Detect which cell encompasses the target text, then output its (x, y) center coordinate. 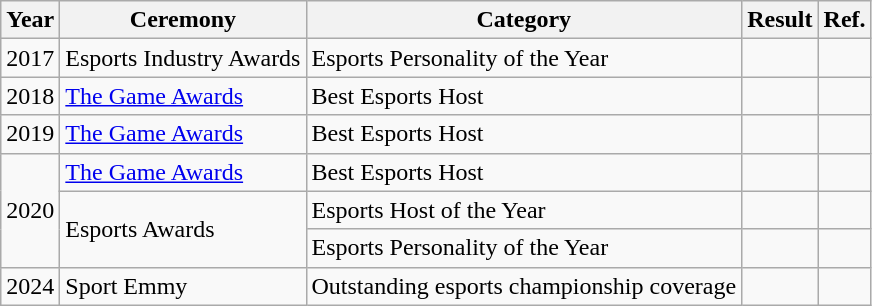
Esports Host of the Year (524, 210)
2017 (30, 58)
2020 (30, 210)
Sport Emmy (183, 286)
Esports Industry Awards (183, 58)
Result (780, 20)
2018 (30, 96)
Year (30, 20)
Outstanding esports championship coverage (524, 286)
2024 (30, 286)
Category (524, 20)
Ceremony (183, 20)
2019 (30, 134)
Esports Awards (183, 229)
Ref. (844, 20)
